Extract the [X, Y] coordinate from the center of the cell holding the provided text.  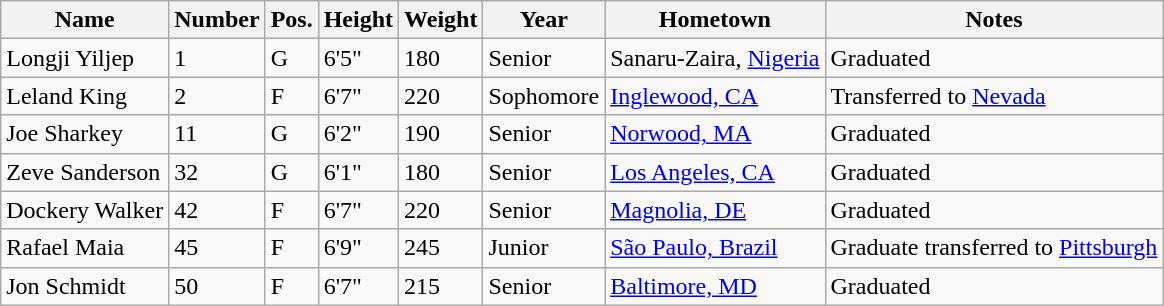
Hometown [715, 20]
Joe Sharkey [85, 134]
Graduate transferred to Pittsburgh [994, 248]
Magnolia, DE [715, 210]
Transferred to Nevada [994, 96]
6'9" [358, 248]
Norwood, MA [715, 134]
Sanaru-Zaira, Nigeria [715, 58]
Junior [544, 248]
190 [441, 134]
2 [217, 96]
Rafael Maia [85, 248]
50 [217, 286]
11 [217, 134]
Year [544, 20]
Number [217, 20]
Leland King [85, 96]
São Paulo, Brazil [715, 248]
Los Angeles, CA [715, 172]
245 [441, 248]
45 [217, 248]
6'1" [358, 172]
215 [441, 286]
Dockery Walker [85, 210]
6'2" [358, 134]
6'5" [358, 58]
Jon Schmidt [85, 286]
Baltimore, MD [715, 286]
Height [358, 20]
Inglewood, CA [715, 96]
Zeve Sanderson [85, 172]
Longji Yiljep [85, 58]
Weight [441, 20]
Sophomore [544, 96]
Name [85, 20]
42 [217, 210]
Pos. [292, 20]
Notes [994, 20]
1 [217, 58]
32 [217, 172]
